Determine the (x, y) coordinate at the center of the cell enclosing the given text.  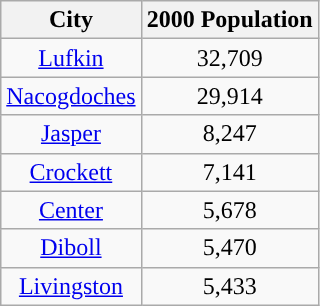
Crockett (71, 172)
Jasper (71, 134)
29,914 (230, 96)
5,678 (230, 210)
7,141 (230, 172)
Diboll (71, 248)
5,433 (230, 286)
2000 Population (230, 20)
Lufkin (71, 58)
32,709 (230, 58)
Center (71, 210)
Nacogdoches (71, 96)
5,470 (230, 248)
City (71, 20)
Livingston (71, 286)
8,247 (230, 134)
